Search for the cell housing the specified text and yield its (X, Y) center coordinate. 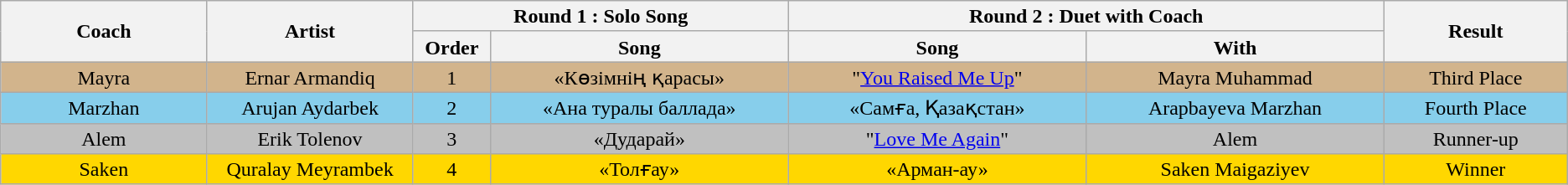
Quralay Meyrambek (310, 169)
«Арман-ау» (937, 169)
Result (1476, 32)
Erik Tolenov (310, 139)
Ernar Armandiq (310, 77)
4 (451, 169)
Arapbayeva Marzhan (1235, 107)
Mayra (104, 77)
Third Place (1476, 77)
Coach (104, 32)
With (1235, 47)
«Толғау» (639, 169)
Marzhan (104, 107)
«Дударай» (639, 139)
Saken (104, 169)
Mayra Muhammad (1235, 77)
«Ана туралы баллада» (639, 107)
«Самға, Қазақстан» (937, 107)
Saken Maigaziyev (1235, 169)
Winner (1476, 169)
3 (451, 139)
Artist (310, 32)
Order (451, 47)
2 (451, 107)
Round 1 : Solo Song (601, 17)
"You Raised Me Up" (937, 77)
Arujan Aydarbek (310, 107)
«Көзімнің қарасы» (639, 77)
Runner-up (1476, 139)
Fourth Place (1476, 107)
"Love Me Again" (937, 139)
1 (451, 77)
Round 2 : Duet with Coach (1086, 17)
